Extract the [X, Y] coordinate from the center of the cell holding the provided text.  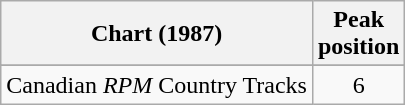
Canadian RPM Country Tracks [157, 85]
Chart (1987) [157, 34]
Peakposition [358, 34]
6 [358, 85]
